For the text-containing cell, return its midpoint in (X, Y) coordinate format. 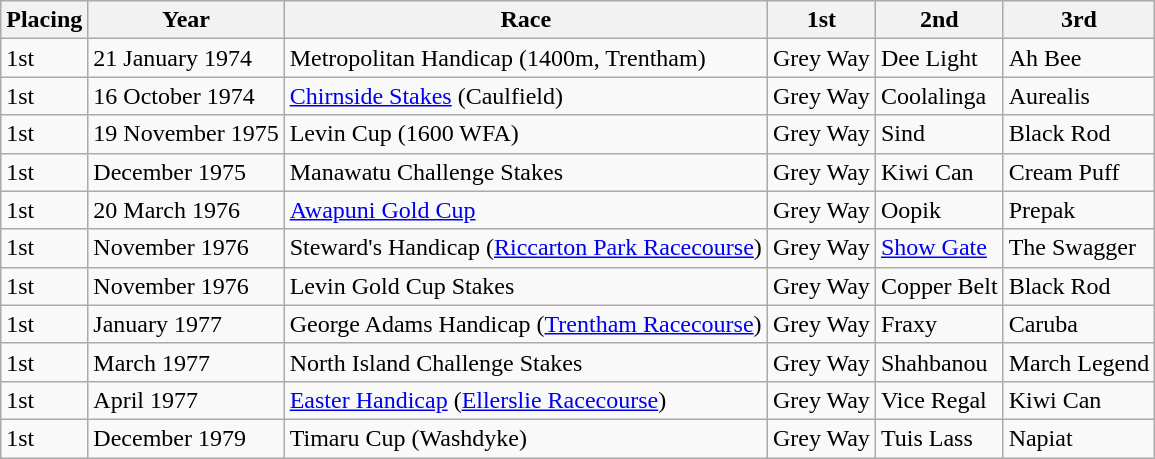
Steward's Handicap (Riccarton Park Racecourse) (526, 248)
Manawatu Challenge Stakes (526, 172)
3rd (1079, 20)
Shahbanou (939, 362)
Prepak (1079, 210)
2nd (939, 20)
Caruba (1079, 324)
Copper Belt (939, 286)
Dee Light (939, 58)
Aurealis (1079, 96)
19 November 1975 (186, 134)
20 March 1976 (186, 210)
Coolalinga (939, 96)
Napiat (1079, 438)
April 1977 (186, 400)
Timaru Cup (Washdyke) (526, 438)
North Island Challenge Stakes (526, 362)
Race (526, 20)
Awapuni Gold Cup (526, 210)
Ah Bee (1079, 58)
March 1977 (186, 362)
March Legend (1079, 362)
Oopik (939, 210)
Cream Puff (1079, 172)
Year (186, 20)
December 1979 (186, 438)
Vice Regal (939, 400)
16 October 1974 (186, 96)
Easter Handicap (Ellerslie Racecourse) (526, 400)
December 1975 (186, 172)
Levin Gold Cup Stakes (526, 286)
Levin Cup (1600 WFA) (526, 134)
The Swagger (1079, 248)
21 January 1974 (186, 58)
Tuis Lass (939, 438)
George Adams Handicap (Trentham Racecourse) (526, 324)
Fraxy (939, 324)
Show Gate (939, 248)
Placing (44, 20)
Metropolitan Handicap (1400m, Trentham) (526, 58)
Chirnside Stakes (Caulfield) (526, 96)
January 1977 (186, 324)
Sind (939, 134)
